From the cell containing the given text, extract its center point as (x, y) coordinate. 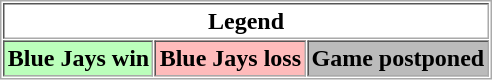
Blue Jays win (78, 58)
Blue Jays loss (230, 58)
Legend (246, 21)
Game postponed (398, 58)
